Extract the (x, y) coordinate from the center of the cell holding the provided text.  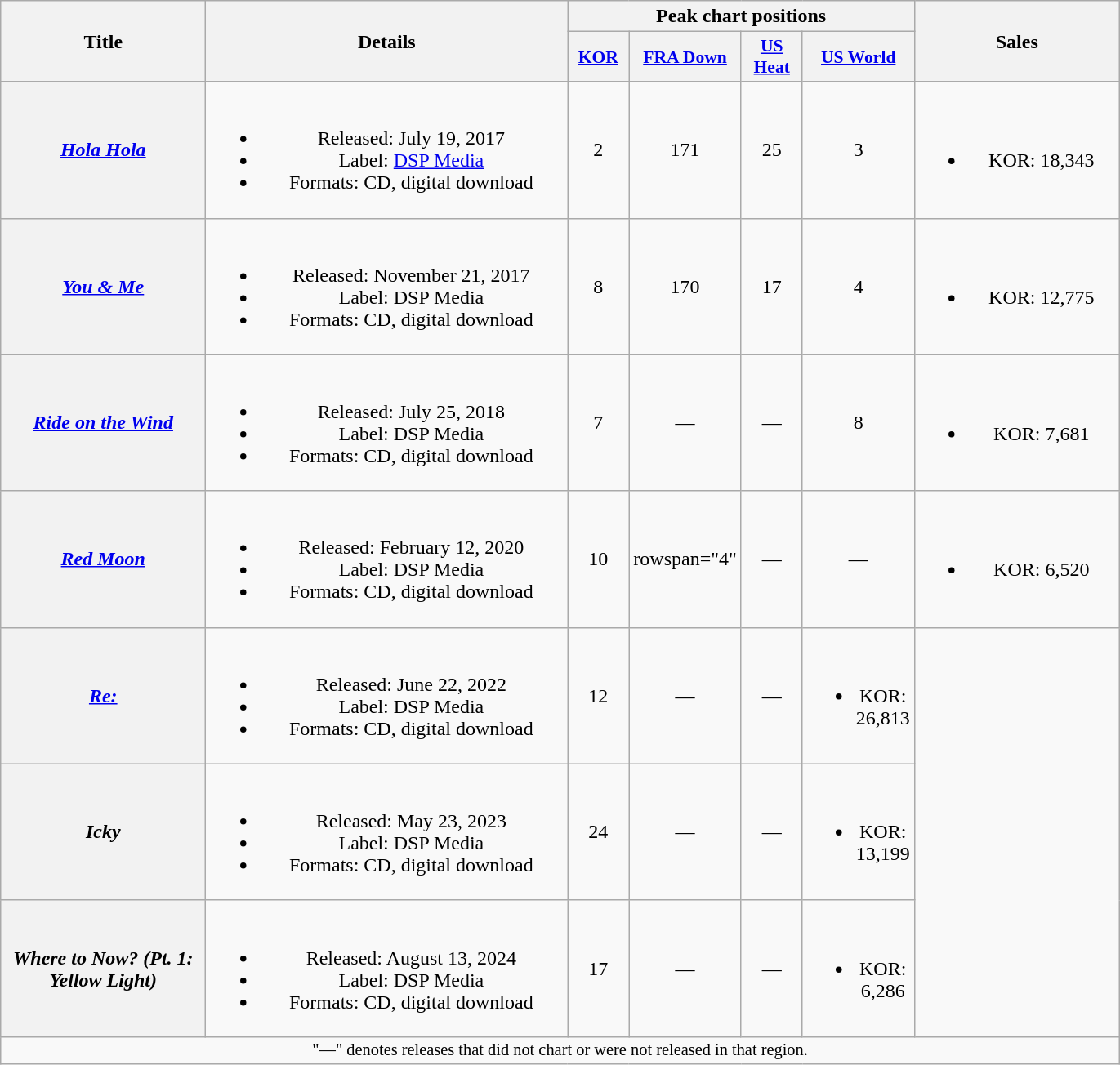
Released: July 19, 2017Label: DSP MediaFormats: CD, digital download (387, 150)
Released: June 22, 2022Label: DSP MediaFormats: CD, digital download (387, 696)
10 (598, 559)
Red Moon (103, 559)
US World (858, 57)
"—" denotes releases that did not chart or were not released in that region. (560, 1050)
Hola Hola (103, 150)
FRA Down (685, 57)
Where to Now? (Pt. 1: Yellow Light) (103, 969)
rowspan="4" (685, 559)
24 (598, 831)
Ride on the Wind (103, 423)
KOR: 12,775 (1016, 286)
Title (103, 41)
Icky (103, 831)
3 (858, 150)
KOR: 7,681 (1016, 423)
Re: (103, 696)
KOR: 18,343 (1016, 150)
4 (858, 286)
KOR: 6,520 (1016, 559)
170 (685, 286)
KOR: 26,813 (858, 696)
12 (598, 696)
Released: February 12, 2020Label: DSP MediaFormats: CD, digital download (387, 559)
Released: May 23, 2023Label: DSP MediaFormats: CD, digital download (387, 831)
2 (598, 150)
Released: July 25, 2018Label: DSP MediaFormats: CD, digital download (387, 423)
Details (387, 41)
Released: November 21, 2017Label: DSP MediaFormats: CD, digital download (387, 286)
KOR: 6,286 (858, 969)
7 (598, 423)
You & Me (103, 286)
US Heat (771, 57)
KOR (598, 57)
Sales (1016, 41)
25 (771, 150)
KOR: 13,199 (858, 831)
171 (685, 150)
Released: August 13, 2024Label: DSP MediaFormats: CD, digital download (387, 969)
Peak chart positions (741, 16)
